Determine the [x, y] coordinate at the center of the cell enclosing the given text.  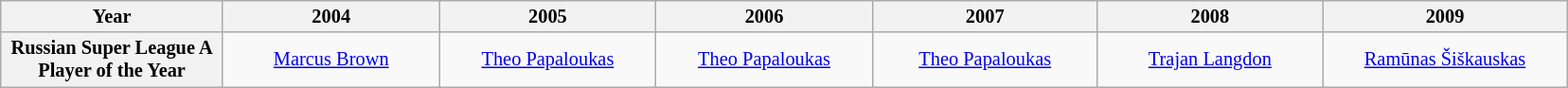
Year [112, 16]
2009 [1445, 16]
2006 [765, 16]
Trajan Langdon [1210, 60]
Ramūnas Šiškauskas [1445, 60]
Russian Super League A Player of the Year [112, 60]
2007 [985, 16]
Marcus Brown [331, 60]
2005 [547, 16]
2008 [1210, 16]
2004 [331, 16]
